Return [x, y] of the center of cell containing provided text 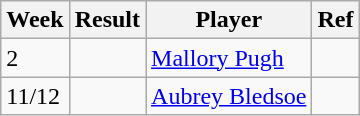
11/12 [35, 96]
Aubrey Bledsoe [229, 96]
Week [35, 20]
Player [229, 20]
Mallory Pugh [229, 58]
2 [35, 58]
Result [107, 20]
Ref [336, 20]
